Scan for the cell matching the given text and deliver its [x, y] coordinate at center. 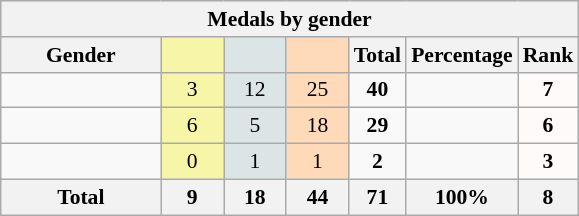
71 [378, 197]
7 [548, 90]
8 [548, 197]
40 [378, 90]
9 [192, 197]
44 [318, 197]
25 [318, 90]
Rank [548, 55]
Medals by gender [290, 19]
29 [378, 126]
Gender [81, 55]
2 [378, 162]
100% [462, 197]
0 [192, 162]
Percentage [462, 55]
5 [256, 126]
12 [256, 90]
